Pinpoint the cell where the given text exists, returning its [x, y] midpoint coordinate. 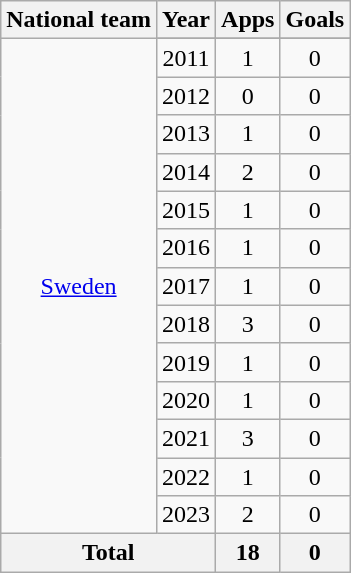
2011 [186, 58]
18 [248, 553]
2019 [186, 362]
2016 [186, 248]
Year [186, 20]
Total [108, 553]
2023 [186, 515]
Goals [315, 20]
2018 [186, 324]
2015 [186, 210]
Sweden [79, 286]
2013 [186, 134]
2021 [186, 438]
2014 [186, 172]
2020 [186, 400]
Apps [248, 20]
2012 [186, 96]
2017 [186, 286]
National team [79, 20]
2022 [186, 477]
